Search for the cell housing the specified text and yield its (x, y) center coordinate. 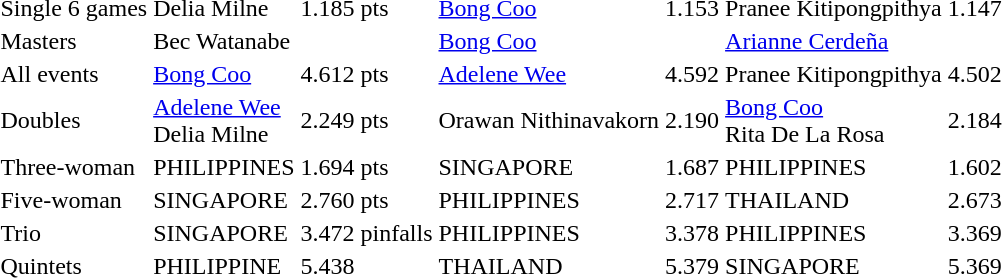
2.190 (692, 120)
Arianne Cerdeña (834, 41)
3.378 (692, 233)
Bong Coo Rita De La Rosa (834, 120)
4.592 (692, 74)
2.760 pts (366, 200)
3.472 pinfalls (366, 233)
4.612 pts (366, 74)
THAILAND (834, 200)
1.687 (692, 167)
Orawan Nithinavakorn (549, 120)
Adelene Wee Delia Milne (224, 120)
Bec Watanabe (224, 41)
Pranee Kitipongpithya (834, 74)
Adelene Wee (549, 74)
1.694 pts (366, 167)
2.717 (692, 200)
2.249 pts (366, 120)
